Pinpoint the cell where the given text exists, returning its (X, Y) midpoint coordinate. 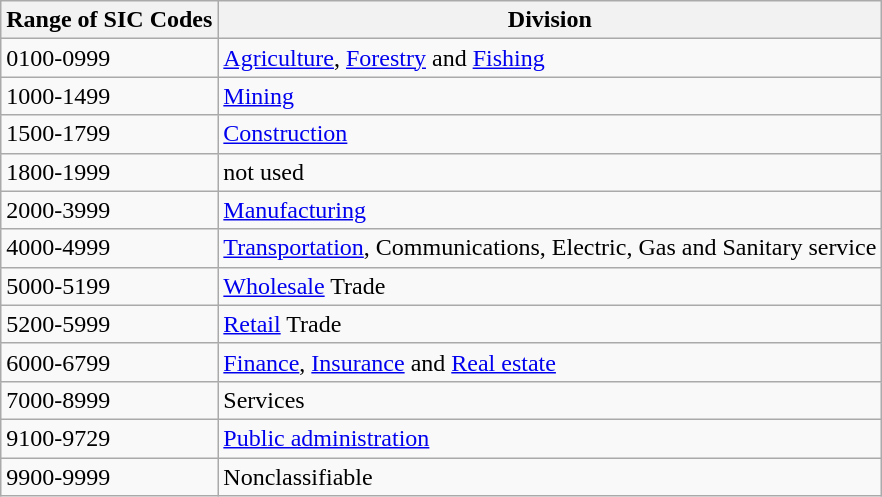
5200-5999 (110, 324)
Construction (550, 134)
2000-3999 (110, 210)
0100-0999 (110, 58)
Manufacturing (550, 210)
Wholesale Trade (550, 286)
Division (550, 20)
9100-9729 (110, 438)
1800-1999 (110, 172)
Agriculture, Forestry and Fishing (550, 58)
Public administration (550, 438)
1500-1799 (110, 134)
7000-8999 (110, 400)
Transportation, Communications, Electric, Gas and Sanitary service (550, 248)
1000-1499 (110, 96)
Range of SIC Codes (110, 20)
Nonclassifiable (550, 477)
not used (550, 172)
5000-5199 (110, 286)
6000-6799 (110, 362)
Services (550, 400)
9900-9999 (110, 477)
Retail Trade (550, 324)
4000-4999 (110, 248)
Mining (550, 96)
Finance, Insurance and Real estate (550, 362)
